Scan for the cell matching the given text and deliver its [x, y] coordinate at center. 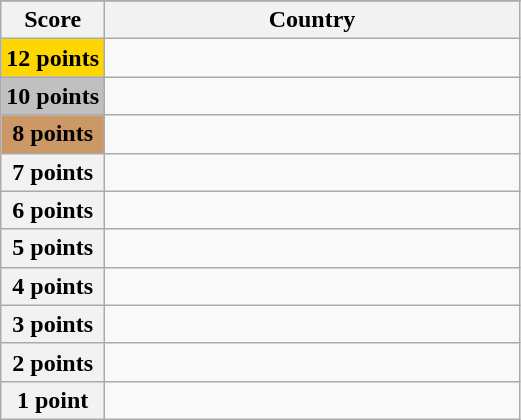
3 points [53, 324]
Score [53, 20]
7 points [53, 172]
2 points [53, 362]
6 points [53, 210]
Country [312, 20]
1 point [53, 400]
4 points [53, 286]
12 points [53, 58]
8 points [53, 134]
5 points [53, 248]
10 points [53, 96]
